Detect which cell encompasses the target text, then output its [X, Y] center coordinate. 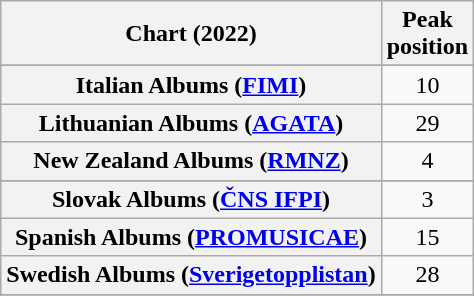
15 [427, 237]
Peakposition [427, 34]
Swedish Albums (Sverigetopplistan) [191, 275]
New Zealand Albums (RMNZ) [191, 161]
4 [427, 161]
Spanish Albums (PROMUSICAE) [191, 237]
28 [427, 275]
Lithuanian Albums (AGATA) [191, 123]
3 [427, 199]
29 [427, 123]
10 [427, 85]
Italian Albums (FIMI) [191, 85]
Slovak Albums (ČNS IFPI) [191, 199]
Chart (2022) [191, 34]
